Extract the (x, y) coordinate from the center of the cell holding the provided text.  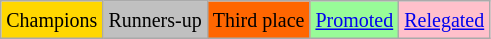
Third place (258, 20)
Promoted (354, 20)
Runners-up (155, 20)
Relegated (444, 20)
Champions (52, 20)
